Search for the cell housing the specified text and yield its (X, Y) center coordinate. 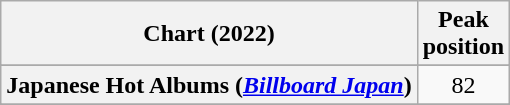
82 (463, 85)
Chart (2022) (209, 34)
Japanese Hot Albums (Billboard Japan) (209, 85)
Peakposition (463, 34)
